Output the [X, Y] coordinate of the center of the cell containing the given text.  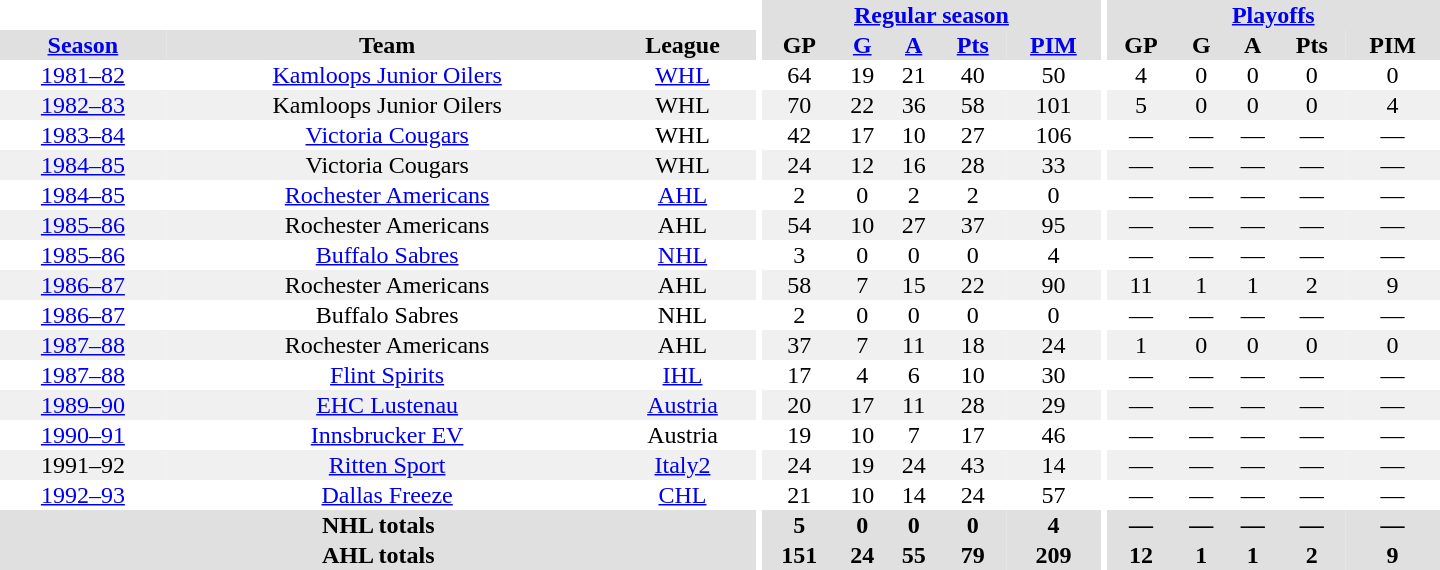
209 [1054, 555]
IHL [682, 375]
1982–83 [83, 105]
70 [799, 105]
50 [1054, 75]
1983–84 [83, 135]
36 [914, 105]
95 [1054, 225]
101 [1054, 105]
79 [972, 555]
Innsbrucker EV [388, 435]
16 [914, 165]
Regular season [932, 15]
CHL [682, 495]
AHL totals [378, 555]
1990–91 [83, 435]
40 [972, 75]
NHL totals [378, 525]
1981–82 [83, 75]
43 [972, 465]
33 [1054, 165]
42 [799, 135]
18 [972, 345]
46 [1054, 435]
Team [388, 45]
Italy2 [682, 465]
1992–93 [83, 495]
Flint Spirits [388, 375]
64 [799, 75]
30 [1054, 375]
Dallas Freeze [388, 495]
1989–90 [83, 405]
Ritten Sport [388, 465]
55 [914, 555]
151 [799, 555]
3 [799, 255]
EHC Lustenau [388, 405]
6 [914, 375]
Season [83, 45]
Playoffs [1273, 15]
90 [1054, 285]
20 [799, 405]
29 [1054, 405]
League [682, 45]
54 [799, 225]
15 [914, 285]
106 [1054, 135]
1991–92 [83, 465]
57 [1054, 495]
